Capture the cell that displays the provided text and extract its [X, Y] central coordinate. 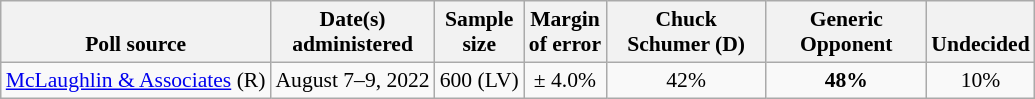
August 7–9, 2022 [352, 80]
Date(s)administered [352, 32]
Marginof error [565, 32]
± 4.0% [565, 80]
ChuckSchumer (D) [686, 32]
Samplesize [480, 32]
10% [980, 80]
Poll source [136, 32]
42% [686, 80]
GenericOpponent [846, 32]
600 (LV) [480, 80]
48% [846, 80]
Undecided [980, 32]
McLaughlin & Associates (R) [136, 80]
